Scan for the cell matching the given text and deliver its (x, y) coordinate at center. 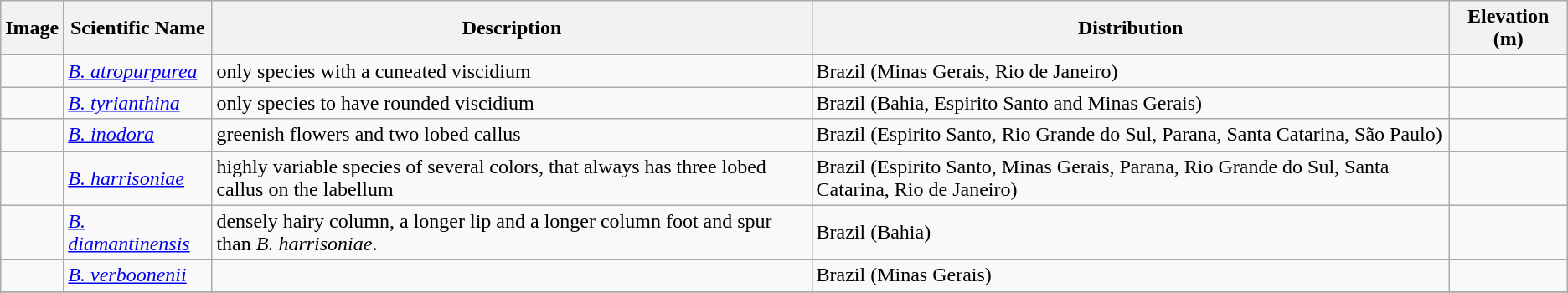
Distribution (1131, 28)
Brazil (Espirito Santo, Rio Grande do Sul, Parana, Santa Catarina, São Paulo) (1131, 135)
highly variable species of several colors, that always has three lobed callus on the labellum (512, 177)
Scientific Name (137, 28)
B. tyrianthina (137, 103)
B. verboonenii (137, 275)
Elevation (m) (1508, 28)
Brazil (Espirito Santo, Minas Gerais, Parana, Rio Grande do Sul, Santa Catarina, Rio de Janeiro) (1131, 177)
greenish flowers and two lobed callus (512, 135)
B. harrisoniae (137, 177)
B. diamantinensis (137, 233)
Brazil (Minas Gerais, Rio de Janeiro) (1131, 71)
only species with a cuneated viscidium (512, 71)
Image (32, 28)
Brazil (Bahia) (1131, 233)
densely hairy column, a longer lip and a longer column foot and spur than B. harrisoniae. (512, 233)
Brazil (Minas Gerais) (1131, 275)
only species to have rounded viscidium (512, 103)
B. inodora (137, 135)
B. atropurpurea (137, 71)
Description (512, 28)
Brazil (Bahia, Espirito Santo and Minas Gerais) (1131, 103)
